Find where the given text appears and provide that cell's center as [X, Y] coordinate. 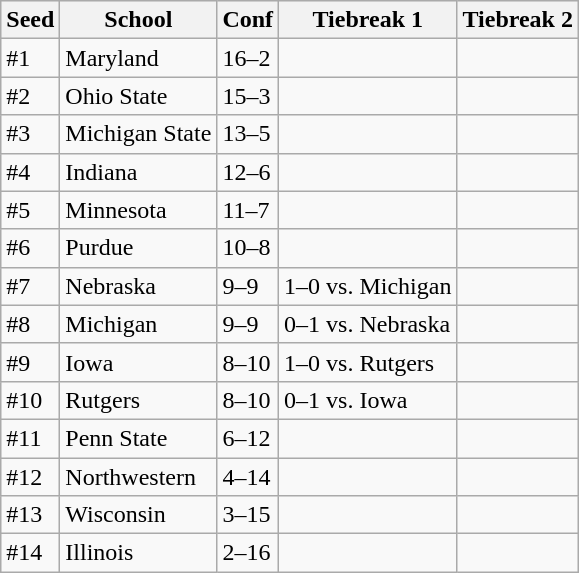
#14 [30, 553]
Minnesota [138, 210]
Purdue [138, 248]
#9 [30, 362]
#3 [30, 134]
Michigan [138, 324]
#10 [30, 400]
16–2 [248, 58]
Nebraska [138, 286]
3–15 [248, 515]
#5 [30, 210]
#2 [30, 96]
Iowa [138, 362]
0–1 vs. Iowa [368, 400]
Penn State [138, 438]
Northwestern [138, 477]
Illinois [138, 553]
4–14 [248, 477]
11–7 [248, 210]
#13 [30, 515]
#7 [30, 286]
Michigan State [138, 134]
0–1 vs. Nebraska [368, 324]
School [138, 20]
15–3 [248, 96]
Indiana [138, 172]
#12 [30, 477]
#1 [30, 58]
6–12 [248, 438]
#4 [30, 172]
13–5 [248, 134]
#6 [30, 248]
12–6 [248, 172]
Ohio State [138, 96]
Wisconsin [138, 515]
Conf [248, 20]
1–0 vs. Michigan [368, 286]
Seed [30, 20]
Maryland [138, 58]
Rutgers [138, 400]
Tiebreak 1 [368, 20]
2–16 [248, 553]
1–0 vs. Rutgers [368, 362]
#11 [30, 438]
#8 [30, 324]
10–8 [248, 248]
Tiebreak 2 [518, 20]
